Provide the [X, Y] coordinate of the cell's center where the given text is located.  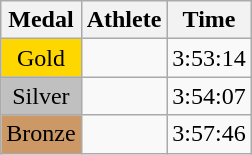
Gold [41, 58]
Medal [41, 20]
Athlete [124, 20]
3:53:14 [209, 58]
Bronze [41, 134]
Silver [41, 96]
3:54:07 [209, 96]
Time [209, 20]
3:57:46 [209, 134]
